Scan for the cell matching the given text and deliver its [X, Y] coordinate at center. 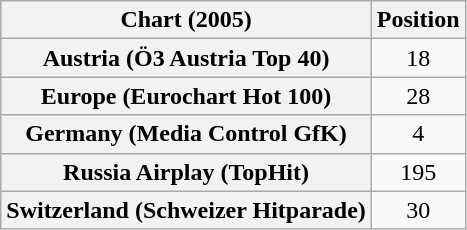
Germany (Media Control GfK) [186, 134]
Austria (Ö3 Austria Top 40) [186, 58]
18 [418, 58]
Russia Airplay (TopHit) [186, 172]
195 [418, 172]
30 [418, 210]
28 [418, 96]
Europe (Eurochart Hot 100) [186, 96]
Position [418, 20]
Switzerland (Schweizer Hitparade) [186, 210]
4 [418, 134]
Chart (2005) [186, 20]
